Capture the cell that displays the provided text and extract its (X, Y) central coordinate. 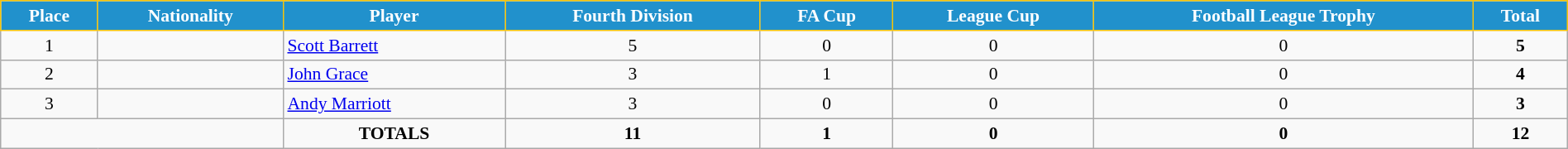
TOTALS (394, 134)
12 (1521, 134)
Fourth Division (633, 16)
Scott Barrett (394, 46)
League Cup (993, 16)
2 (50, 74)
Nationality (190, 16)
Andy Marriott (394, 104)
Football League Trophy (1284, 16)
4 (1521, 74)
John Grace (394, 74)
Player (394, 16)
Total (1521, 16)
FA Cup (827, 16)
Place (50, 16)
11 (633, 134)
